Capture the cell that displays the provided text and extract its (X, Y) central coordinate. 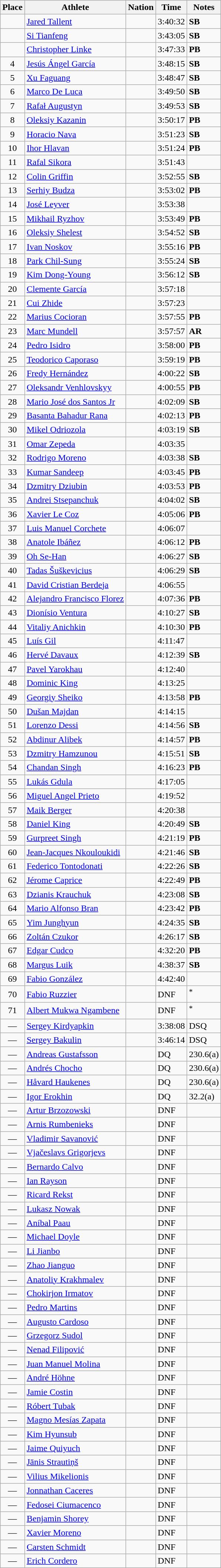
Margus Luik (75, 965)
4:42:40 (171, 979)
36 (13, 514)
Time (171, 7)
Ivan Noskov (75, 247)
4:22:49 (171, 880)
Jamie Costin (75, 1392)
4:20:49 (171, 824)
4:20:38 (171, 810)
38 (13, 542)
Jaime Quiyuch (75, 1448)
Jean-Jacques Nkouloukidi (75, 852)
Vjačeslavs Grigorjevs (75, 1153)
70 (13, 994)
Horacio Nava (75, 134)
11 (13, 162)
22 (13, 317)
43 (13, 613)
Fedosei Ciumacenco (75, 1504)
6 (13, 92)
4:23:08 (171, 894)
Lukasz Nowak (75, 1209)
Pedro Martins (75, 1307)
Alejandro Francisco Florez (75, 598)
32 (13, 458)
Xu Faguang (75, 78)
Mario Alfonso Bran (75, 908)
Juan Manuel Molina (75, 1364)
4:14:56 (171, 725)
8 (13, 120)
4:21:19 (171, 838)
3:55:24 (171, 261)
Edgar Cudco (75, 951)
3:51:23 (171, 134)
Sergey Bakulin (75, 1040)
Zoltán Czukor (75, 937)
Gurpreet Singh (75, 838)
Erich Cordero (75, 1561)
69 (13, 979)
Tadas Šuškevicius (75, 570)
Jānis Strautiņš (75, 1462)
3:57:57 (171, 331)
David Cristian Berdeja (75, 584)
Aníbal Paau (75, 1223)
4:02:13 (171, 416)
Marius Cocioran (75, 317)
Notes (204, 7)
Jared Tallent (75, 21)
65 (13, 923)
Luís Gil (75, 641)
21 (13, 303)
5 (13, 78)
Dominic King (75, 683)
64 (13, 908)
18 (13, 261)
4:10:30 (171, 627)
Ian Rayson (75, 1181)
40 (13, 570)
4:06:07 (171, 528)
4:13:58 (171, 697)
4:19:52 (171, 796)
3:46:14 (171, 1040)
André Höhne (75, 1378)
39 (13, 556)
Dzmitry Hamzunou (75, 753)
27 (13, 387)
Teodorico Caporaso (75, 359)
Mikhail Ryzhov (75, 219)
Georgiy Sheiko (75, 697)
3:55:16 (171, 247)
3:50:17 (171, 120)
3:57:55 (171, 317)
4:04:02 (171, 500)
Fabio Ruzzier (75, 994)
Zhao Jianguo (75, 1265)
3:54:52 (171, 233)
13 (13, 190)
Colin Griffin (75, 176)
Grzegorz Sudol (75, 1336)
3:51:43 (171, 162)
42 (13, 598)
26 (13, 373)
Dzianis Krauchuk (75, 894)
51 (13, 725)
Cui Zhide (75, 303)
60 (13, 852)
Rodrigo Moreno (75, 458)
4:00:55 (171, 387)
4:03:45 (171, 472)
63 (13, 894)
Igor Erokhin (75, 1096)
4:21:46 (171, 852)
3:49:50 (171, 92)
3:58:00 (171, 345)
14 (13, 205)
3:40:32 (171, 21)
34 (13, 486)
Xavier Le Coz (75, 514)
Serhiy Budza (75, 190)
4:00:22 (171, 373)
24 (13, 345)
62 (13, 880)
Dušan Majdan (75, 711)
3:49:53 (171, 106)
Luis Manuel Corchete (75, 528)
20 (13, 289)
4:17:05 (171, 782)
Benjamin Shorey (75, 1518)
Xavier Moreno (75, 1532)
4:03:35 (171, 444)
Arnis Rumbenieks (75, 1124)
Oh Se-Han (75, 556)
35 (13, 500)
Carsten Schmidt (75, 1547)
4:12:40 (171, 669)
55 (13, 782)
Daniel King (75, 824)
Mario José dos Santos Jr (75, 401)
29 (13, 416)
31 (13, 444)
47 (13, 669)
41 (13, 584)
Rafał Augustyn (75, 106)
3:53:02 (171, 190)
Si Tianfeng (75, 36)
23 (13, 331)
46 (13, 655)
Kim Hyunsub (75, 1434)
4:26:17 (171, 937)
Fredy Hernández (75, 373)
Ricard Rekst (75, 1195)
4:32:20 (171, 951)
Nation (141, 7)
53 (13, 753)
4:15:51 (171, 753)
4:38:37 (171, 965)
4:16:23 (171, 768)
Lorenzo Dessi (75, 725)
Lukás Gdula (75, 782)
Park Chil-Sung (75, 261)
37 (13, 528)
4:22:26 (171, 866)
Kim Dong-Young (75, 275)
7 (13, 106)
Abdinur Alibek (75, 739)
Chokirjon Irmatov (75, 1293)
4:03:38 (171, 458)
44 (13, 627)
Kumar Sandeep (75, 472)
Maik Berger (75, 810)
4:24:35 (171, 923)
49 (13, 697)
Nenad Filipović (75, 1350)
Hervé Davaux (75, 655)
Marco De Luca (75, 92)
54 (13, 768)
4:13:25 (171, 683)
Andreas Gustafsson (75, 1054)
67 (13, 951)
4:06:12 (171, 542)
4:14:15 (171, 711)
Dzmitry Dziubin (75, 486)
Magno Mesías Zapata (75, 1420)
3:51:24 (171, 148)
4:11:47 (171, 641)
61 (13, 866)
30 (13, 430)
56 (13, 796)
Athlete (75, 7)
Augusto Cardoso (75, 1322)
3:52:55 (171, 176)
4:23:42 (171, 908)
Artur Brzozowski (75, 1110)
Basanta Bahadur Rana (75, 416)
Anatole Ibáñez (75, 542)
Jérome Caprice (75, 880)
71 (13, 1011)
4:02:09 (171, 401)
Andrei Stsepanchuk (75, 500)
Li Jianbo (75, 1251)
Marc Mundell (75, 331)
Jonnathan Caceres (75, 1490)
4:06:55 (171, 584)
17 (13, 247)
28 (13, 401)
3:56:12 (171, 275)
32.2(a) (204, 1096)
4:07:36 (171, 598)
3:53:49 (171, 219)
Sergey Kirdyapkin (75, 1026)
Michael Doyle (75, 1237)
AR (204, 331)
4 (13, 64)
52 (13, 739)
Rafal Sikora (75, 162)
Oleksandr Venhlovskyy (75, 387)
Jesús Ángel García (75, 64)
4:06:27 (171, 556)
3:48:15 (171, 64)
19 (13, 275)
3:59:19 (171, 359)
Róbert Tubak (75, 1406)
4:12:39 (171, 655)
4:14:57 (171, 739)
José Leyver (75, 205)
9 (13, 134)
Fabio González (75, 979)
Vladimir Savanović (75, 1139)
Albert Mukwa Ngambene (75, 1011)
Oleksiy Kazanin (75, 120)
4:03:19 (171, 430)
15 (13, 219)
50 (13, 711)
Yim Junghyun (75, 923)
Pedro Isidro (75, 345)
Anatoliy Krakhmalev (75, 1279)
Omar Zepeda (75, 444)
Clemente García (75, 289)
58 (13, 824)
48 (13, 683)
Chandan Singh (75, 768)
Bernardo Calvo (75, 1167)
Vitaliy Anichkin (75, 627)
16 (13, 233)
3:57:23 (171, 303)
45 (13, 641)
33 (13, 472)
Federico Tontodonati (75, 866)
12 (13, 176)
3:53:38 (171, 205)
25 (13, 359)
66 (13, 937)
Mikel Odriozola (75, 430)
Oleksiy Shelest (75, 233)
10 (13, 148)
4:06:29 (171, 570)
3:43:05 (171, 36)
Ihor Hlavan (75, 148)
4:03:53 (171, 486)
3:48:47 (171, 78)
59 (13, 838)
Pavel Yarokhau (75, 669)
3:38:08 (171, 1026)
4:05:06 (171, 514)
Christopher Linke (75, 50)
Vilius Mikelionis (75, 1476)
Miguel Angel Prieto (75, 796)
Dionísio Ventura (75, 613)
3:47:33 (171, 50)
Andrés Chocho (75, 1068)
Place (13, 7)
Håvard Haukenes (75, 1082)
68 (13, 965)
3:57:18 (171, 289)
4:10:27 (171, 613)
57 (13, 810)
